Capture the cell that displays the provided text and extract its (X, Y) central coordinate. 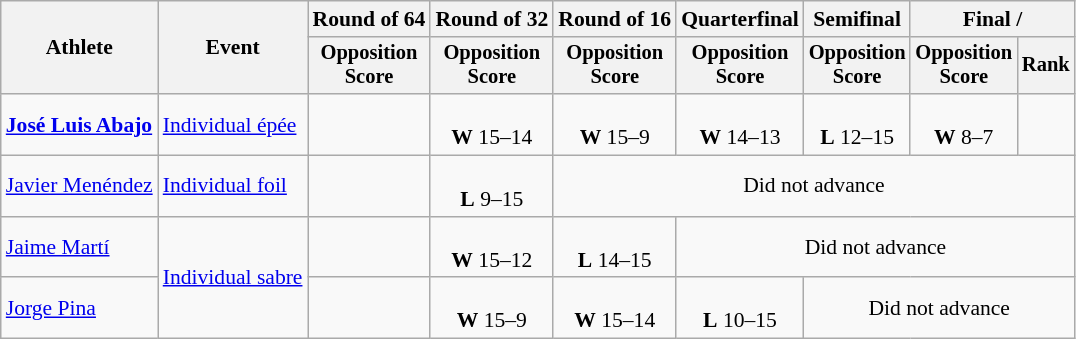
W 15–12 (492, 248)
Semifinal (858, 19)
W 8–7 (964, 124)
Individual sabre (233, 278)
Round of 32 (492, 19)
Individual épée (233, 124)
Athlete (80, 48)
Rank (1046, 66)
Round of 64 (370, 19)
Quarterfinal (740, 19)
L 9–15 (492, 186)
Event (233, 48)
Final / (992, 19)
Jaime Martí (80, 248)
L 12–15 (858, 124)
W 14–13 (740, 124)
Javier Menéndez (80, 186)
L 14–15 (614, 248)
Round of 16 (614, 19)
L 10–15 (740, 308)
José Luis Abajo (80, 124)
Individual foil (233, 186)
Jorge Pina (80, 308)
